Output the [x, y] coordinate of the center of the cell containing the given text.  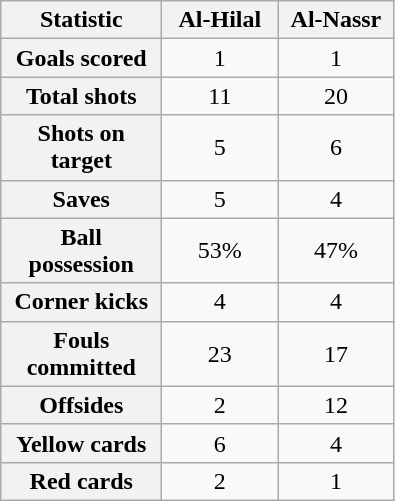
Shots on target [82, 148]
53% [220, 250]
Al-Hilal [220, 20]
Saves [82, 199]
Al-Nassr [336, 20]
Offsides [82, 405]
47% [336, 250]
Ball possession [82, 250]
23 [220, 354]
Fouls committed [82, 354]
Statistic [82, 20]
Total shots [82, 96]
Red cards [82, 481]
11 [220, 96]
Yellow cards [82, 443]
Goals scored [82, 58]
17 [336, 354]
12 [336, 405]
Corner kicks [82, 302]
20 [336, 96]
